Detect which cell encompasses the target text, then output its (X, Y) center coordinate. 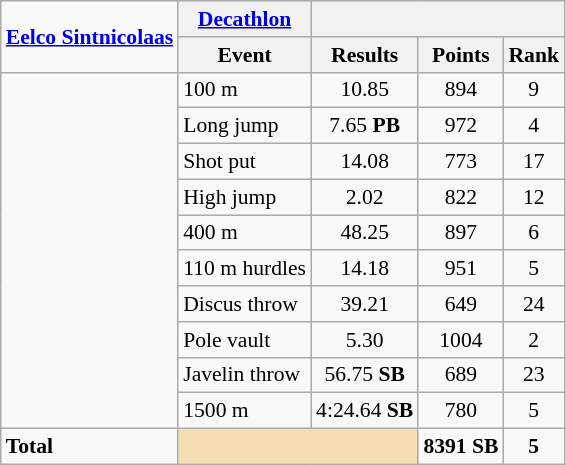
897 (460, 233)
822 (460, 197)
Points (460, 55)
951 (460, 269)
Eelco Sintnicolaas (90, 36)
24 (534, 304)
23 (534, 375)
110 m hurdles (244, 269)
48.25 (364, 233)
400 m (244, 233)
17 (534, 162)
Total (90, 447)
39.21 (364, 304)
14.18 (364, 269)
Shot put (244, 162)
2.02 (364, 197)
10.85 (364, 90)
Event (244, 55)
100 m (244, 90)
6 (534, 233)
High jump (244, 197)
Results (364, 55)
Rank (534, 55)
2 (534, 340)
1004 (460, 340)
773 (460, 162)
894 (460, 90)
Decathlon (244, 19)
Long jump (244, 126)
972 (460, 126)
14.08 (364, 162)
649 (460, 304)
1500 m (244, 411)
689 (460, 375)
8391 SB (460, 447)
780 (460, 411)
9 (534, 90)
7.65 PB (364, 126)
56.75 SB (364, 375)
Pole vault (244, 340)
4 (534, 126)
4:24.64 SB (364, 411)
Discus throw (244, 304)
Javelin throw (244, 375)
12 (534, 197)
5.30 (364, 340)
